Return the [x, y] coordinate for the center point of the cell that contains the specified text.  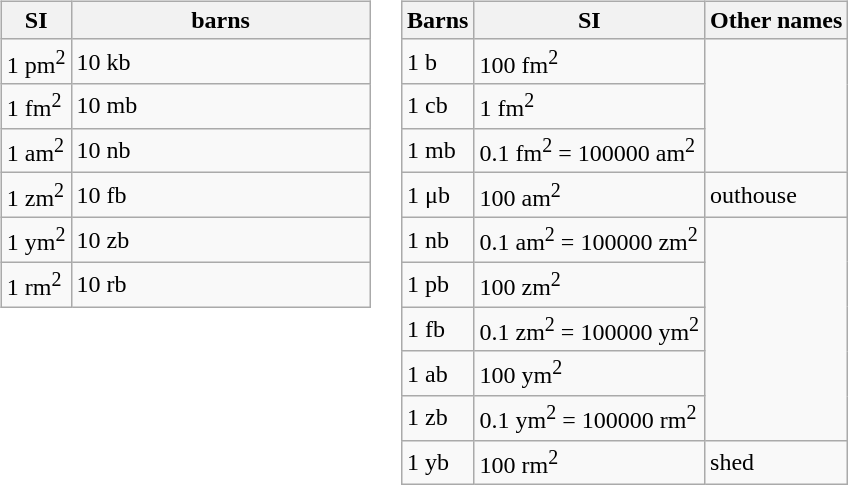
1 zm2 [36, 196]
outhouse [776, 196]
Other names [776, 20]
0.1 ym2 = 100000 rm2 [590, 418]
1 yb [438, 462]
1 pm2 [36, 62]
0.1 am2 = 100000 zm2 [590, 240]
1 mb [438, 150]
10 kb [220, 62]
Barns [438, 20]
100 fm2 [590, 62]
1 fb [438, 330]
10 fb [220, 196]
10 nb [220, 150]
100 ym2 [590, 374]
1 nb [438, 240]
1 b [438, 62]
0.1 fm2 = 100000 am2 [590, 150]
1 pb [438, 284]
1 cb [438, 106]
1 am2 [36, 150]
100 am2 [590, 196]
1 zb [438, 418]
shed [776, 462]
1 rm2 [36, 284]
10 rb [220, 284]
1 μb [438, 196]
100 zm2 [590, 284]
0.1 zm2 = 100000 ym2 [590, 330]
10 mb [220, 106]
10 zb [220, 240]
100 rm2 [590, 462]
1 ym2 [36, 240]
1 ab [438, 374]
barns [220, 20]
